From the cell containing the given text, extract its center point as [x, y] coordinate. 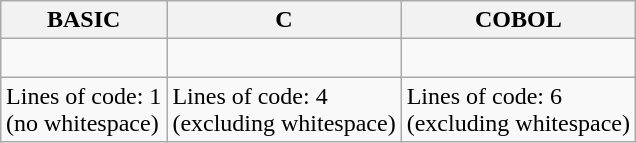
Lines of code: 4(excluding whitespace) [284, 110]
COBOL [518, 20]
Lines of code: 1(no whitespace) [84, 110]
C [284, 20]
Lines of code: 6(excluding whitespace) [518, 110]
BASIC [84, 20]
